Scan for the cell matching the given text and deliver its (x, y) coordinate at center. 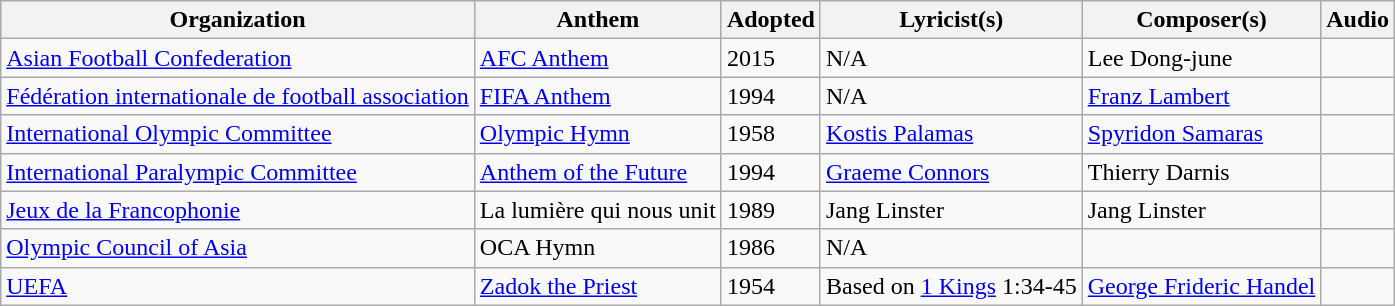
Thierry Darnis (1202, 172)
Organization (238, 20)
Zadok the Priest (598, 286)
Graeme Connors (951, 172)
FIFA Anthem (598, 96)
Fédération internationale de football association (238, 96)
Franz Lambert (1202, 96)
Anthem of the Future (598, 172)
Lyricist(s) (951, 20)
Olympic Hymn (598, 134)
AFC Anthem (598, 58)
1986 (770, 248)
Based on 1 Kings 1:34-45 (951, 286)
La lumière qui nous unit (598, 210)
Audio (1358, 20)
2015 (770, 58)
Kostis Palamas (951, 134)
1958 (770, 134)
George Frideric Handel (1202, 286)
Olympic Council of Asia (238, 248)
UEFA (238, 286)
1954 (770, 286)
Lee Dong-june (1202, 58)
International Paralympic Committee (238, 172)
Jeux de la Francophonie (238, 210)
Spyridon Samaras (1202, 134)
Adopted (770, 20)
1989 (770, 210)
Asian Football Confederation (238, 58)
Composer(s) (1202, 20)
OCA Hymn (598, 248)
Anthem (598, 20)
International Olympic Committee (238, 134)
